Capture the cell that displays the provided text and extract its [x, y] central coordinate. 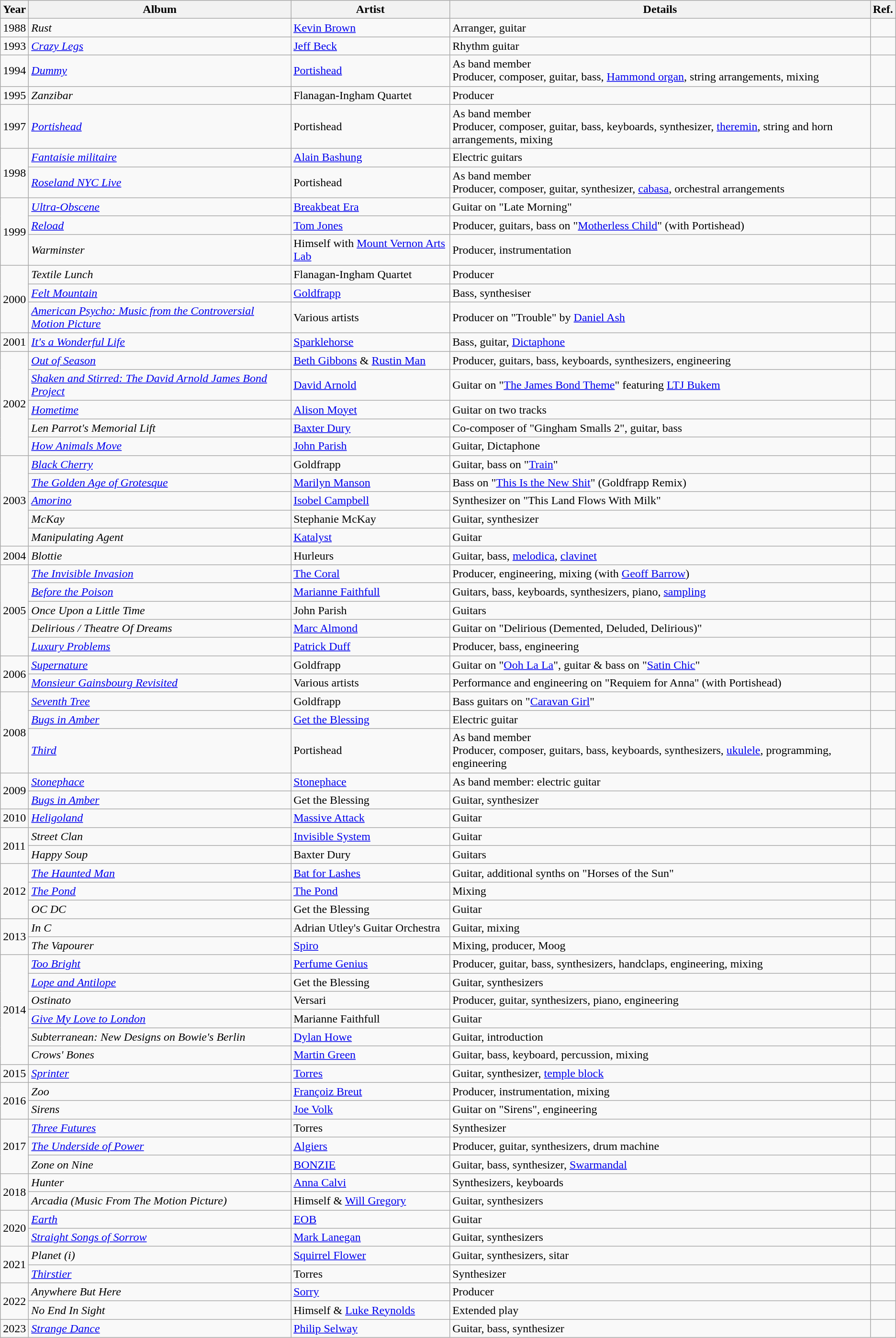
2018 [14, 1192]
1997 [14, 126]
2002 [14, 403]
2010 [14, 818]
Happy Soup [160, 855]
Guitar, additional synths on "Horses of the Sun" [661, 873]
No End In Sight [160, 1310]
Dummy [160, 71]
Three Futures [160, 1128]
Adrian Utley's Guitar Orchestra [370, 927]
1998 [14, 173]
Françoiz Breut [370, 1091]
Guitar, mixing [661, 927]
Lope and Antilope [160, 982]
Arcadia (Music From The Motion Picture) [160, 1201]
Details [661, 10]
Beth Gibbons & Rustin Man [370, 360]
Guitar on two tracks [661, 410]
Blottie [160, 555]
The Coral [370, 573]
Supernature [160, 665]
Alison Moyet [370, 410]
2008 [14, 732]
2015 [14, 1073]
Guitar on "Sirens", engineering [661, 1110]
Philip Selway [370, 1328]
Anywhere But Here [160, 1292]
Artist [370, 10]
2000 [14, 299]
Versari [370, 1001]
Guitar on "Late Morning" [661, 207]
Out of Season [160, 360]
Ultra-Obscene [160, 207]
Bat for Lashes [370, 873]
Spiro [370, 946]
Manipulating Agent [160, 537]
Producer on "Trouble" by Daniel Ash [661, 318]
Producer, guitar, synthesizers, piano, engineering [661, 1001]
Zone on Nine [160, 1164]
2017 [14, 1146]
Marilyn Manson [370, 483]
1993 [14, 46]
Warminster [160, 250]
Earth [160, 1219]
2023 [14, 1328]
Patrick Duff [370, 647]
2021 [14, 1265]
Textile Lunch [160, 274]
Guitar, synthesizer, temple block [661, 1073]
Sprinter [160, 1073]
Hunter [160, 1182]
Give My Love to London [160, 1019]
Planet (i) [160, 1256]
Amorino [160, 501]
Reload [160, 225]
Hometime [160, 410]
2004 [14, 555]
1988 [14, 28]
Year [14, 10]
2006 [14, 674]
The Underside of Power [160, 1146]
In C [160, 927]
Extended play [661, 1310]
Producer, guitar, synthesizers, drum machine [661, 1146]
Once Upon a Little Time [160, 610]
Producer, guitars, bass on "Motherless Child" (with Portishead) [661, 225]
Massive Attack [370, 818]
Thirstier [160, 1274]
2014 [14, 1010]
Producer, guitar, bass, synthesizers, handclaps, engineering, mixing [661, 964]
Performance and engineering on "Requiem for Anna" (with Portishead) [661, 683]
Bass, guitar, Dictaphone [661, 342]
OC DC [160, 909]
Bass guitars on "Caravan Girl" [661, 701]
Guitar, introduction [661, 1037]
Anna Calvi [370, 1182]
McKay [160, 519]
Kevin Brown [370, 28]
Jeff Beck [370, 46]
Zoo [160, 1091]
Street Clan [160, 836]
Marc Almond [370, 629]
Guitar on "Delirious (Demented, Deluded, Delirious)" [661, 629]
Co-composer of "Gingham Smalls 2", guitar, bass [661, 428]
Guitar, bass, melodica, clavinet [661, 555]
Monsieur Gainsbourg Revisited [160, 683]
Guitar, Dictaphone [661, 446]
Felt Mountain [160, 292]
2001 [14, 342]
Electric guitars [661, 157]
Guitar, synthesizers, sitar [661, 1256]
Guitar, bass, synthesizer, Swarmandal [661, 1164]
EOB [370, 1219]
How Animals Move [160, 446]
Rust [160, 28]
It's a Wonderful Life [160, 342]
Bass on "This Is the New Shit" (Goldfrapp Remix) [661, 483]
The Golden Age of Grotesque [160, 483]
BONZIE [370, 1164]
Straight Songs of Sorrow [160, 1237]
Seventh Tree [160, 701]
Crows' Bones [160, 1055]
Ostinato [160, 1001]
The Vapourer [160, 946]
Alain Bashung [370, 157]
Guitar on "Ooh La La", guitar & bass on "Satin Chic" [661, 665]
2005 [14, 610]
Guitars, bass, keyboards, synthesizers, piano, sampling [661, 592]
The Invisible Invasion [160, 573]
The Haunted Man [160, 873]
Shaken and Stirred: The David Arnold James Bond Project [160, 385]
Bass, synthesiser [661, 292]
Sirens [160, 1110]
1999 [14, 232]
As band member: electric guitar [661, 782]
Isobel Campbell [370, 501]
2012 [14, 891]
Invisible System [370, 836]
Delirious / Theatre Of Dreams [160, 629]
Producer, bass, engineering [661, 647]
Heligoland [160, 818]
Too Bright [160, 964]
As band memberProducer, composer, guitars, bass, keyboards, synthesizers, ukulele, programming, engineering [661, 751]
Himself & Will Gregory [370, 1201]
Mixing [661, 891]
Strange Dance [160, 1328]
1995 [14, 95]
Martin Green [370, 1055]
2003 [14, 501]
Electric guitar [661, 720]
Stephanie McKay [370, 519]
2016 [14, 1101]
Guitar, bass, synthesizer [661, 1328]
Katalyst [370, 537]
Producer, instrumentation, mixing [661, 1091]
Synthesizer on "This Land Flows With Milk" [661, 501]
Rhythm guitar [661, 46]
Subterranean: New Designs on Bowie's Berlin [160, 1037]
As band memberProducer, composer, guitar, bass, Hammond organ, string arrangements, mixing [661, 71]
Joe Volk [370, 1110]
2022 [14, 1301]
Breakbeat Era [370, 207]
Algiers [370, 1146]
Himself & Luke Reynolds [370, 1310]
Before the Poison [160, 592]
Hurleurs [370, 555]
Arranger, guitar [661, 28]
Mixing, producer, Moog [661, 946]
Roseland NYC Live [160, 182]
Len Parrot's Memorial Lift [160, 428]
Guitar, bass, keyboard, percussion, mixing [661, 1055]
2020 [14, 1228]
Dylan Howe [370, 1037]
Fantaisie militaire [160, 157]
As band memberProducer, composer, guitar, synthesizer, cabasa, orchestral arrangements [661, 182]
Producer, engineering, mixing (with Geoff Barrow) [661, 573]
2011 [14, 845]
Crazy Legs [160, 46]
Sorry [370, 1292]
Sparklehorse [370, 342]
Producer, instrumentation [661, 250]
Third [160, 751]
Perfume Genius [370, 964]
2009 [14, 791]
As band memberProducer, composer, guitar, bass, keyboards, synthesizer, theremin, string and horn arrangements, mixing [661, 126]
Synthesizers, keyboards [661, 1182]
Guitar, bass on "Train" [661, 464]
American Psycho: Music from the Controversial Motion Picture [160, 318]
Squirrel Flower [370, 1256]
1994 [14, 71]
Zanzibar [160, 95]
Ref. [883, 10]
Luxury Problems [160, 647]
Black Cherry [160, 464]
Producer, guitars, bass, keyboards, synthesizers, engineering [661, 360]
2013 [14, 936]
Mark Lanegan [370, 1237]
Tom Jones [370, 225]
Himself with Mount Vernon Arts Lab [370, 250]
Guitar on "The James Bond Theme" featuring LTJ Bukem [661, 385]
Album [160, 10]
David Arnold [370, 385]
